Search for the cell housing the specified text and yield its [X, Y] center coordinate. 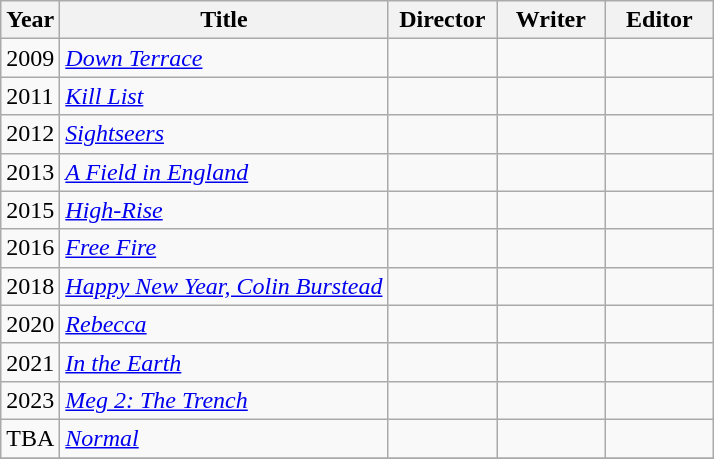
TBA [30, 438]
2011 [30, 96]
2015 [30, 210]
High-Rise [224, 210]
Editor [660, 20]
Normal [224, 438]
Director [442, 20]
Meg 2: The Trench [224, 400]
Title [224, 20]
Year [30, 20]
A Field in England [224, 172]
2018 [30, 286]
2023 [30, 400]
2009 [30, 58]
Kill List [224, 96]
In the Earth [224, 362]
Free Fire [224, 248]
2012 [30, 134]
2013 [30, 172]
Sightseers [224, 134]
Happy New Year, Colin Burstead [224, 286]
2021 [30, 362]
2020 [30, 324]
2016 [30, 248]
Rebecca [224, 324]
Down Terrace [224, 58]
Writer [552, 20]
